From the cell containing the given text, extract its center point as [X, Y] coordinate. 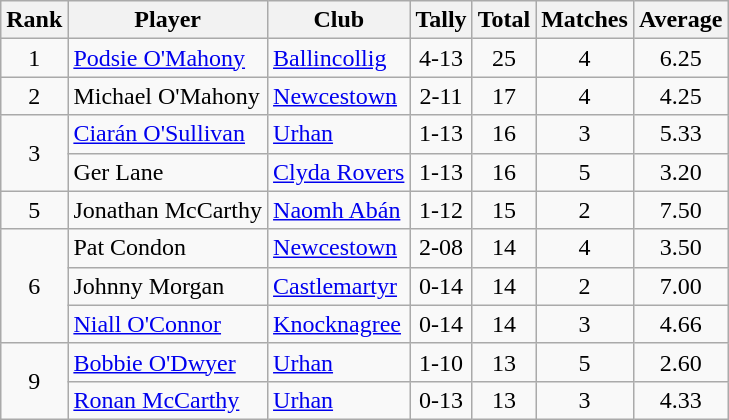
Ballincollig [339, 58]
6 [34, 286]
1-10 [441, 362]
7.50 [680, 210]
4.66 [680, 324]
Niall O'Connor [168, 324]
Total [504, 20]
4.25 [680, 96]
Clyda Rovers [339, 172]
15 [504, 210]
Ronan McCarthy [168, 400]
4.33 [680, 400]
0-13 [441, 400]
25 [504, 58]
3.50 [680, 248]
5.33 [680, 134]
3.20 [680, 172]
4-13 [441, 58]
17 [504, 96]
1 [34, 58]
Average [680, 20]
2-08 [441, 248]
7.00 [680, 286]
Club [339, 20]
Michael O'Mahony [168, 96]
9 [34, 381]
Castlemartyr [339, 286]
Ger Lane [168, 172]
2-11 [441, 96]
Bobbie O'Dwyer [168, 362]
6.25 [680, 58]
Naomh Abán [339, 210]
Podsie O'Mahony [168, 58]
Jonathan McCarthy [168, 210]
Pat Condon [168, 248]
Player [168, 20]
1-12 [441, 210]
Tally [441, 20]
Ciarán O'Sullivan [168, 134]
Johnny Morgan [168, 286]
Knocknagree [339, 324]
Matches [585, 20]
Rank [34, 20]
2.60 [680, 362]
